Return the (X, Y) coordinate for the center point of the cell that contains the specified text.  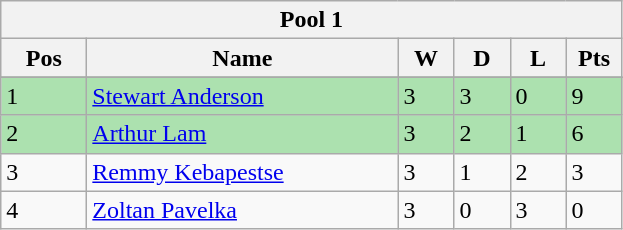
Stewart Anderson (242, 96)
Name (242, 58)
Pool 1 (312, 20)
6 (594, 134)
Pos (44, 58)
L (538, 58)
W (426, 58)
4 (44, 210)
Remmy Kebapestse (242, 172)
Zoltan Pavelka (242, 210)
Arthur Lam (242, 134)
9 (594, 96)
D (482, 58)
Pts (594, 58)
